Find where the given text appears and provide that cell's center as (x, y) coordinate. 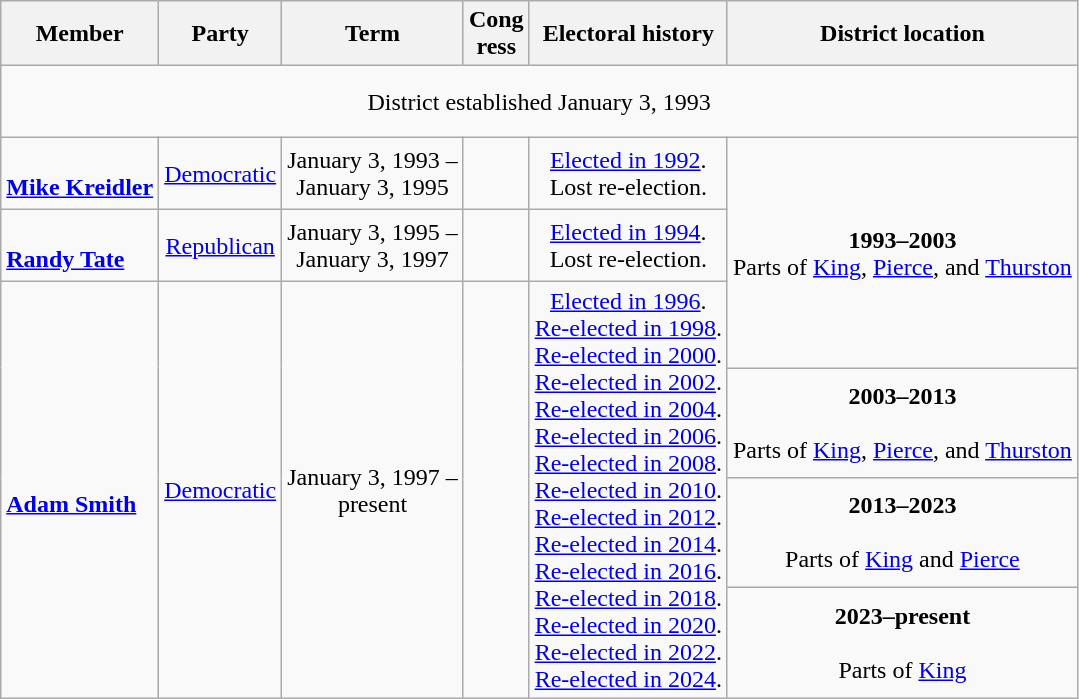
Party (220, 34)
2003–2013Parts of King, Pierce, and Thurston (902, 423)
January 3, 1995 –January 3, 1997 (373, 246)
District location (902, 34)
Republican (220, 246)
2013–2023Parts of King and Pierce (902, 533)
1993–2003Parts of King, Pierce, and Thurston (902, 253)
January 3, 1993 –January 3, 1995 (373, 174)
Term (373, 34)
Mike Kreidler (80, 174)
Electoral history (628, 34)
Elected in 1994.Lost re-election. (628, 246)
Randy Tate (80, 246)
District established January 3, 1993 (540, 102)
2023–presentParts of King (902, 643)
Adam Smith (80, 490)
Elected in 1992.Lost re-election. (628, 174)
Congress (496, 34)
Member (80, 34)
January 3, 1997 –present (373, 490)
